Locate the cell with the specified text and output its (x, y) center coordinate. 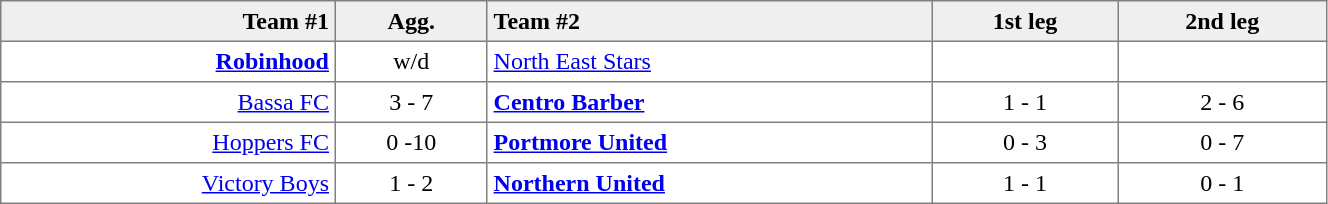
2nd leg (1222, 21)
0 - 3 (1025, 142)
3 - 7 (412, 102)
Portmore United (710, 142)
Northern United (710, 183)
1 - 2 (412, 183)
0 - 1 (1222, 183)
Agg. (412, 21)
w/d (412, 61)
Victory Boys (168, 183)
Robinhood (168, 61)
Centro Barber (710, 102)
Team #1 (168, 21)
Bassa FC (168, 102)
Hoppers FC (168, 142)
North East Stars (710, 61)
2 - 6 (1222, 102)
Team #2 (710, 21)
0 -10 (412, 142)
1st leg (1025, 21)
0 - 7 (1222, 142)
